Capture the cell that displays the provided text and extract its (x, y) central coordinate. 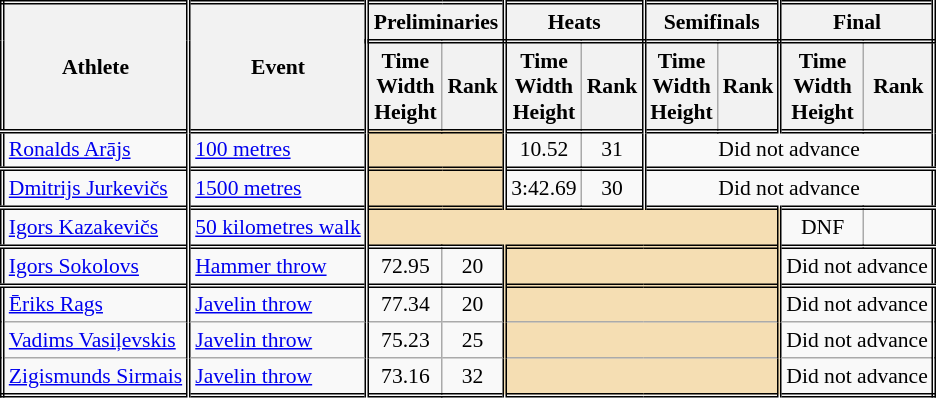
Final (858, 22)
1500 metres (278, 190)
31 (613, 150)
30 (613, 190)
Ronalds Arājs (95, 150)
Dmitrijs Jurkevičs (95, 190)
Heats (574, 22)
Zigismunds Sirmais (95, 376)
77.34 (404, 304)
Ēriks Rags (95, 304)
Semifinals (712, 22)
Athlete (95, 67)
Igors Kazakevičs (95, 228)
32 (474, 376)
Vadims Vasiļevskis (95, 341)
Hammer throw (278, 266)
75.23 (404, 341)
72.95 (404, 266)
50 kilometres walk (278, 228)
Event (278, 67)
73.16 (404, 376)
3:42.69 (544, 190)
DNF (822, 228)
Igors Sokolovs (95, 266)
10.52 (544, 150)
25 (474, 341)
100 metres (278, 150)
Preliminaries (436, 22)
